Find where the given text appears and provide that cell's center as (X, Y) coordinate. 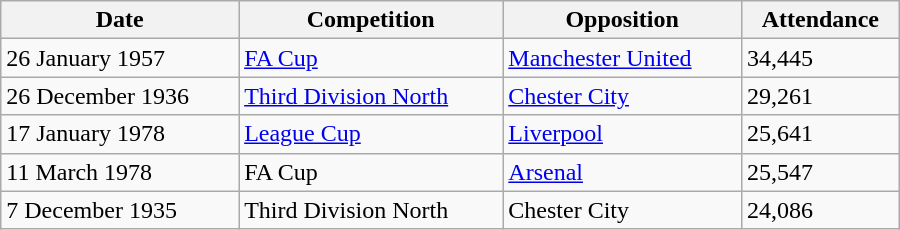
29,261 (820, 96)
Manchester United (622, 58)
34,445 (820, 58)
Liverpool (622, 134)
25,547 (820, 172)
17 January 1978 (120, 134)
League Cup (371, 134)
7 December 1935 (120, 210)
25,641 (820, 134)
Competition (371, 20)
Opposition (622, 20)
26 December 1936 (120, 96)
Date (120, 20)
24,086 (820, 210)
Arsenal (622, 172)
11 March 1978 (120, 172)
Attendance (820, 20)
26 January 1957 (120, 58)
